From the cell containing the given text, extract its center point as [X, Y] coordinate. 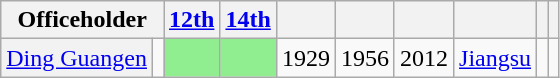
Officeholder [82, 20]
14th [248, 20]
Ding Guangen [77, 58]
1956 [364, 58]
Jiangsu [496, 58]
1929 [306, 58]
2012 [424, 58]
12th [192, 20]
